Identify which cell holds the provided text, then report its [X, Y] central coordinate. 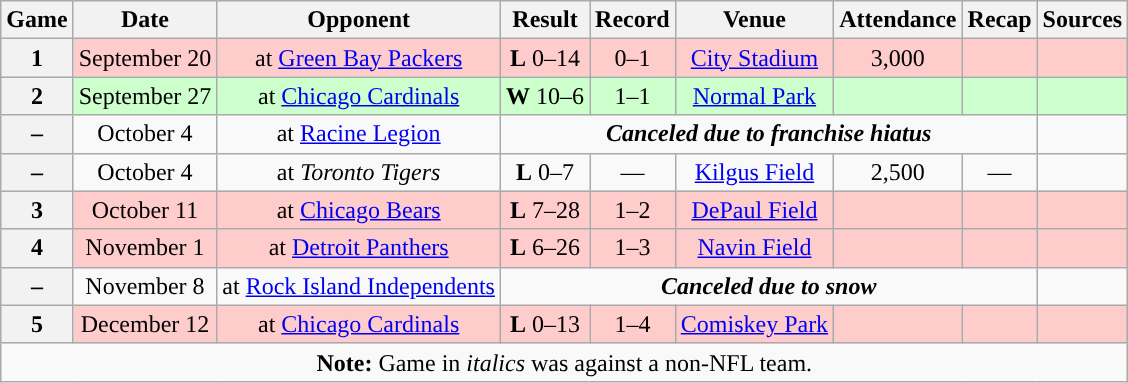
L 0–13 [544, 324]
at Racine Legion [359, 134]
Date [145, 20]
Result [544, 20]
W 10–6 [544, 96]
2,500 [898, 172]
5 [37, 324]
November 8 [145, 286]
1–3 [633, 248]
Sources [1082, 20]
at Rock Island Independents [359, 286]
L 0–14 [544, 58]
at Detroit Panthers [359, 248]
December 12 [145, 324]
September 20 [145, 58]
at Toronto Tigers [359, 172]
Attendance [898, 20]
L 0–7 [544, 172]
Venue [754, 20]
Canceled due to snow [768, 286]
L 6–26 [544, 248]
2 [37, 96]
Normal Park [754, 96]
1–1 [633, 96]
Navin Field [754, 248]
DePaul Field [754, 210]
0–1 [633, 58]
Comiskey Park [754, 324]
1 [37, 58]
at Chicago Bears [359, 210]
Note: Game in italics was against a non-NFL team. [564, 362]
November 1 [145, 248]
at Green Bay Packers [359, 58]
1–4 [633, 324]
Canceled due to franchise hiatus [768, 134]
City Stadium [754, 58]
3 [37, 210]
L 7–28 [544, 210]
Kilgus Field [754, 172]
October 11 [145, 210]
Recap [1000, 20]
4 [37, 248]
1–2 [633, 210]
September 27 [145, 96]
Record [633, 20]
Opponent [359, 20]
Game [37, 20]
3,000 [898, 58]
